Scan for the cell matching the given text and deliver its [x, y] coordinate at center. 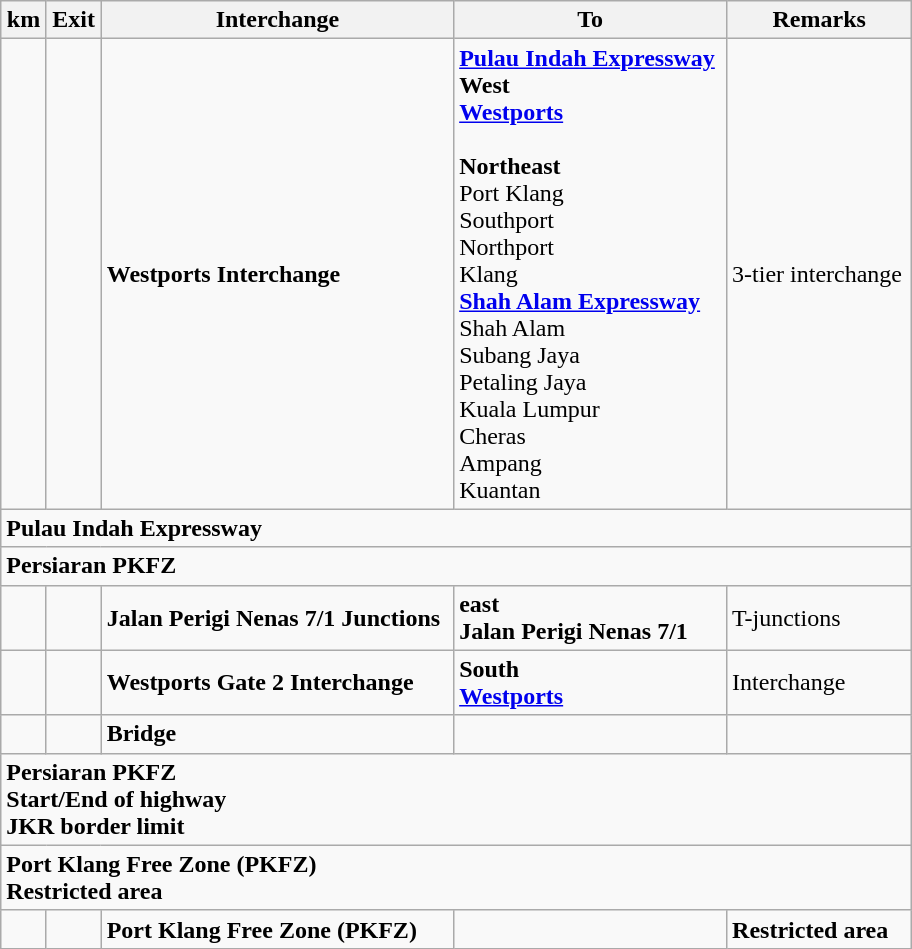
km [24, 20]
Jalan Perigi Nenas 7/1 Junctions [277, 618]
Persiaran PKFZStart/End of highwayJKR border limit [456, 799]
To [590, 20]
Westports Interchange [277, 274]
eastJalan Perigi Nenas 7/1 [590, 618]
Restricted area [820, 929]
Port Klang Free Zone (PKFZ)Restricted area [456, 878]
Westports Gate 2 Interchange [277, 682]
SouthWestports [590, 682]
3-tier interchange [820, 274]
Bridge [277, 734]
T-junctions [820, 618]
Pulau Indah Expressway [456, 528]
Remarks [820, 20]
Port Klang Free Zone (PKFZ) [277, 929]
Persiaran PKFZ [456, 566]
Exit [74, 20]
